Capture the cell that displays the provided text and extract its [X, Y] central coordinate. 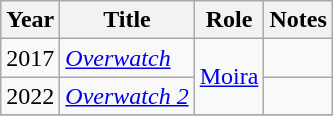
Moira [229, 77]
Year [30, 20]
Title [127, 20]
Notes [298, 20]
Overwatch [127, 58]
2022 [30, 96]
Overwatch 2 [127, 96]
2017 [30, 58]
Role [229, 20]
